Find where the given text appears and provide that cell's center as (X, Y) coordinate. 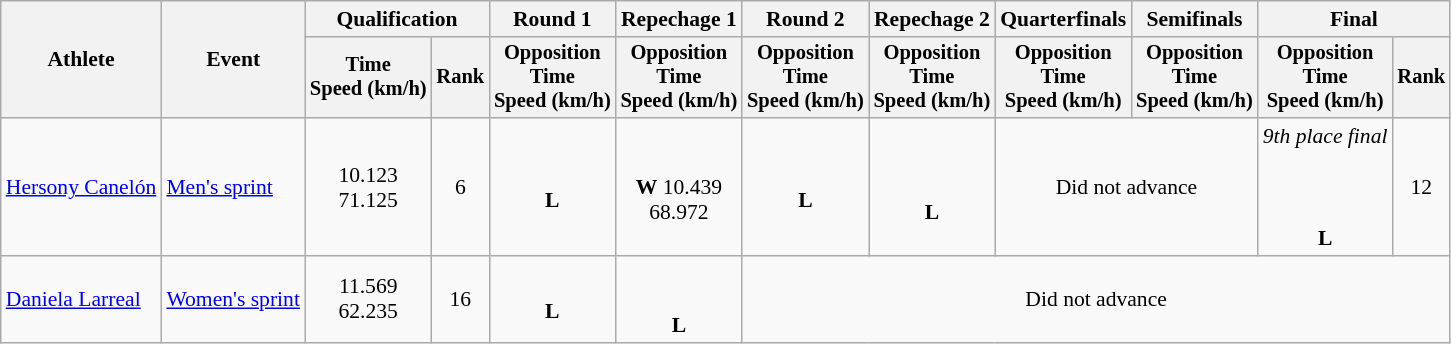
W 10.43968.972 (680, 187)
Repechage 1 (680, 19)
Final (1354, 19)
Repechage 2 (932, 19)
Qualification (397, 19)
Semifinals (1194, 19)
6 (460, 187)
Daniela Larreal (82, 300)
TimeSpeed (km/h) (368, 78)
9th place finalL (1326, 187)
Quarterfinals (1063, 19)
Women's sprint (233, 300)
12 (1422, 187)
Round 2 (806, 19)
Hersony Canelón (82, 187)
Men's sprint (233, 187)
16 (460, 300)
Round 1 (552, 19)
Event (233, 60)
10.12371.125 (368, 187)
Athlete (82, 60)
11.56962.235 (368, 300)
